Return [X, Y] of the center of cell containing provided text 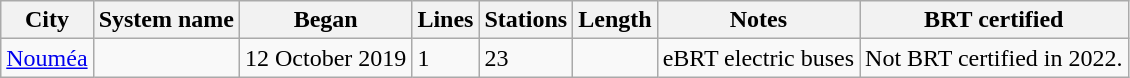
BRT certified [994, 20]
Lines [446, 20]
Began [326, 20]
eBRT electric buses [758, 58]
1 [446, 58]
12 October 2019 [326, 58]
Notes [758, 20]
Stations [526, 20]
System name [166, 20]
Not BRT certified in 2022. [994, 58]
Length [615, 20]
23 [526, 58]
Nouméa [47, 58]
City [47, 20]
